Provide the [x, y] coordinate of the cell's center where the given text is located.  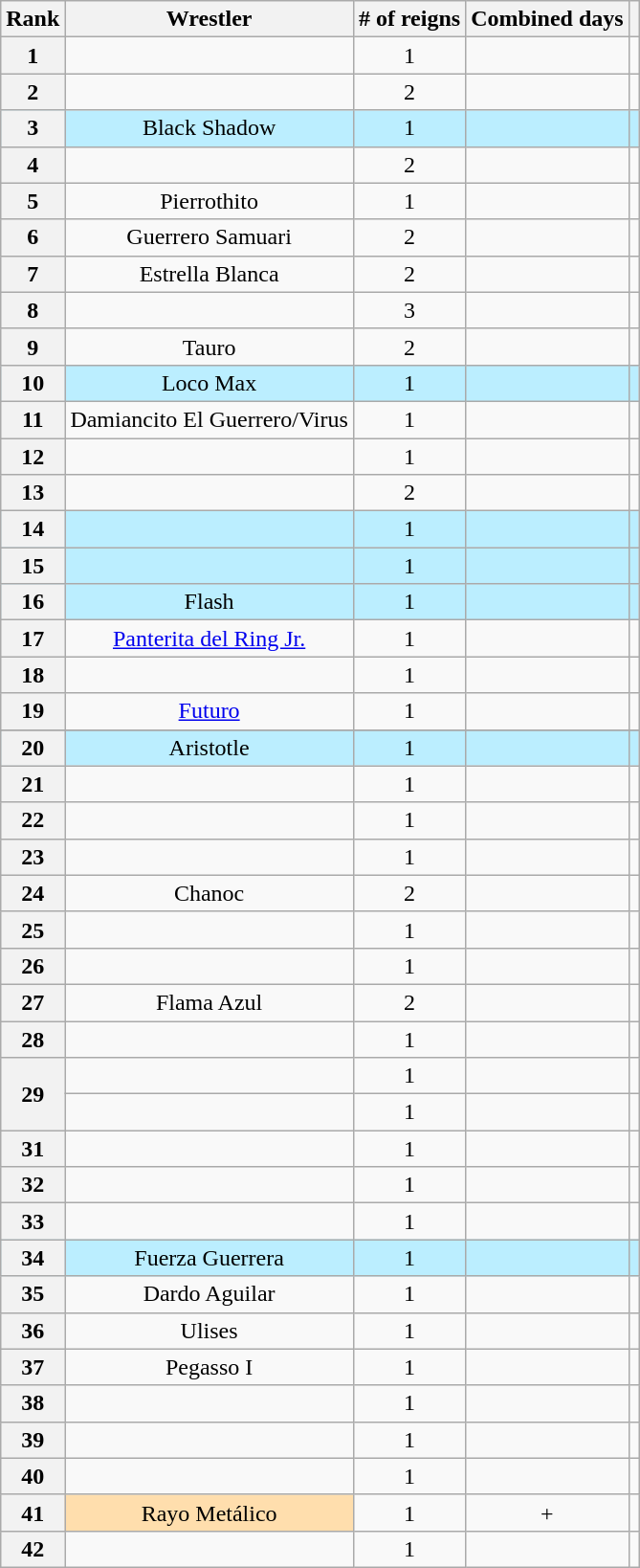
27 [33, 1002]
Guerrero Samuari [210, 237]
21 [33, 784]
8 [33, 310]
28 [33, 1039]
5 [33, 201]
13 [33, 493]
26 [33, 966]
42 [33, 1549]
40 [33, 1476]
Estrella Blanca [210, 274]
7 [33, 274]
Rayo Metálico [210, 1512]
29 [33, 1094]
Damiancito El Guerrero/Virus [210, 419]
Chanoc [210, 893]
20 [33, 748]
Loco Max [210, 383]
23 [33, 857]
Black Shadow [210, 128]
4 [33, 165]
Wrestler [210, 19]
22 [33, 820]
Pegasso I [210, 1367]
10 [33, 383]
38 [33, 1403]
16 [33, 602]
37 [33, 1367]
Fuerza Guerrera [210, 1258]
24 [33, 893]
18 [33, 675]
39 [33, 1440]
Tauro [210, 347]
15 [33, 566]
Combined days [547, 19]
19 [33, 711]
6 [33, 237]
Aristotle [210, 748]
Rank [33, 19]
11 [33, 419]
41 [33, 1512]
31 [33, 1149]
+ [547, 1512]
33 [33, 1221]
34 [33, 1258]
Flash [210, 602]
17 [33, 638]
Dardo Aguilar [210, 1294]
14 [33, 529]
12 [33, 457]
36 [33, 1331]
Panterita del Ring Jr. [210, 638]
32 [33, 1185]
25 [33, 930]
35 [33, 1294]
Pierrothito [210, 201]
Futuro [210, 711]
9 [33, 347]
Ulises [210, 1331]
# of reigns [409, 19]
Flama Azul [210, 1002]
